Return (X, Y) of the center of cell containing provided text 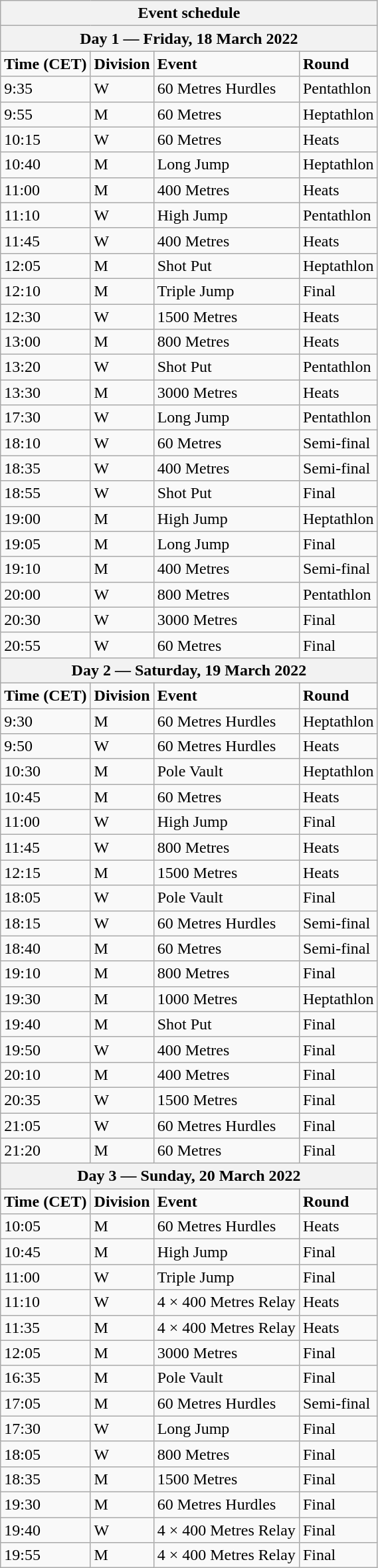
Day 1 — Friday, 18 March 2022 (189, 39)
12:10 (45, 291)
Day 3 — Sunday, 20 March 2022 (189, 1176)
13:00 (45, 342)
11:35 (45, 1328)
20:30 (45, 620)
20:10 (45, 1075)
13:30 (45, 392)
Event schedule (189, 13)
21:05 (45, 1126)
19:05 (45, 544)
9:35 (45, 89)
1000 Metres (226, 999)
19:00 (45, 519)
16:35 (45, 1378)
21:20 (45, 1151)
12:30 (45, 317)
19:50 (45, 1049)
10:30 (45, 772)
19:55 (45, 1555)
20:00 (45, 594)
13:20 (45, 367)
9:50 (45, 746)
20:55 (45, 645)
10:15 (45, 139)
Day 2 — Saturday, 19 March 2022 (189, 670)
18:10 (45, 443)
10:40 (45, 165)
20:35 (45, 1100)
17:05 (45, 1403)
18:55 (45, 493)
18:15 (45, 923)
9:55 (45, 114)
10:05 (45, 1227)
18:40 (45, 948)
12:15 (45, 873)
9:30 (45, 721)
